From the cell containing the given text, extract its center point as [X, Y] coordinate. 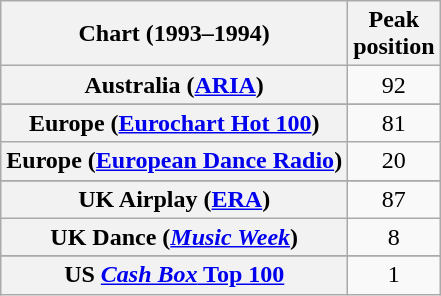
20 [394, 161]
8 [394, 237]
Australia (ARIA) [174, 85]
1 [394, 275]
87 [394, 199]
US Cash Box Top 100 [174, 275]
Europe (European Dance Radio) [174, 161]
UK Dance (Music Week) [174, 237]
Europe (Eurochart Hot 100) [174, 123]
81 [394, 123]
Peakposition [394, 34]
Chart (1993–1994) [174, 34]
UK Airplay (ERA) [174, 199]
92 [394, 85]
